Determine the (X, Y) coordinate at the center of the cell enclosing the given text.  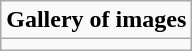
Gallery of images (96, 20)
